Detect which cell encompasses the target text, then output its [X, Y] center coordinate. 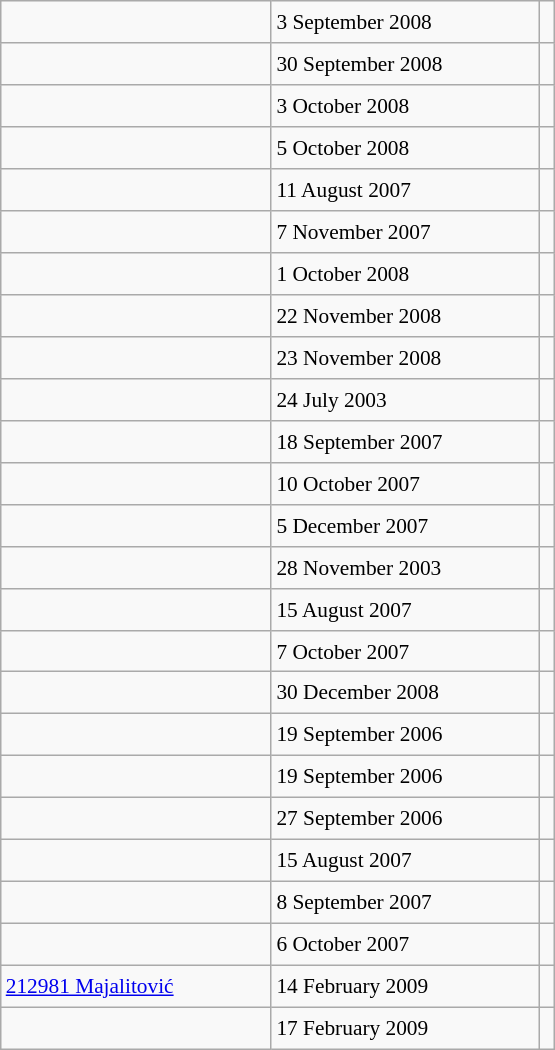
3 October 2008 [405, 106]
7 October 2007 [405, 651]
1 October 2008 [405, 274]
8 September 2007 [405, 903]
30 September 2008 [405, 64]
27 September 2006 [405, 819]
23 November 2008 [405, 358]
5 December 2007 [405, 525]
22 November 2008 [405, 316]
30 December 2008 [405, 693]
17 February 2009 [405, 1028]
6 October 2007 [405, 945]
3 September 2008 [405, 22]
24 July 2003 [405, 399]
7 November 2007 [405, 232]
11 August 2007 [405, 190]
5 October 2008 [405, 148]
18 September 2007 [405, 441]
14 February 2009 [405, 986]
10 October 2007 [405, 483]
28 November 2003 [405, 567]
212981 Majalitović [136, 986]
